Identify which cell holds the provided text, then report its [x, y] central coordinate. 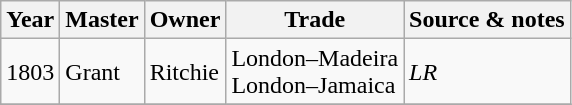
Source & notes [488, 20]
Master [102, 20]
Grant [102, 72]
Year [30, 20]
Owner [185, 20]
LR [488, 72]
1803 [30, 72]
Ritchie [185, 72]
Trade [315, 20]
London–MadeiraLondon–Jamaica [315, 72]
